Identify which cell holds the provided text, then report its (X, Y) central coordinate. 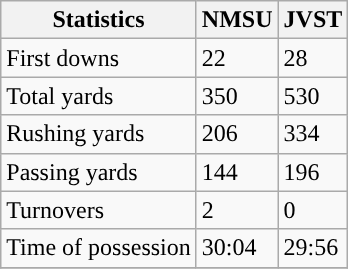
196 (313, 172)
350 (237, 96)
206 (237, 134)
22 (237, 58)
2 (237, 210)
30:04 (237, 248)
334 (313, 134)
Turnovers (99, 210)
NMSU (237, 20)
Total yards (99, 96)
Rushing yards (99, 134)
28 (313, 58)
29:56 (313, 248)
First downs (99, 58)
Passing yards (99, 172)
JVST (313, 20)
530 (313, 96)
144 (237, 172)
Statistics (99, 20)
Time of possession (99, 248)
0 (313, 210)
